Scan for the cell matching the given text and deliver its [X, Y] coordinate at center. 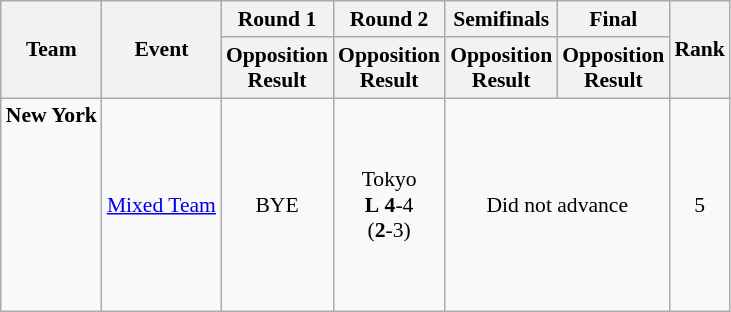
Round 2 [389, 19]
Team [52, 50]
Final [613, 19]
Tokyo L 4-4(2-3) [389, 205]
Event [162, 50]
New York [52, 205]
Rank [700, 50]
Round 1 [277, 19]
5 [700, 205]
BYE [277, 205]
Semifinals [501, 19]
Did not advance [557, 205]
Mixed Team [162, 205]
